Locate the cell with the specified text and output its (x, y) center coordinate. 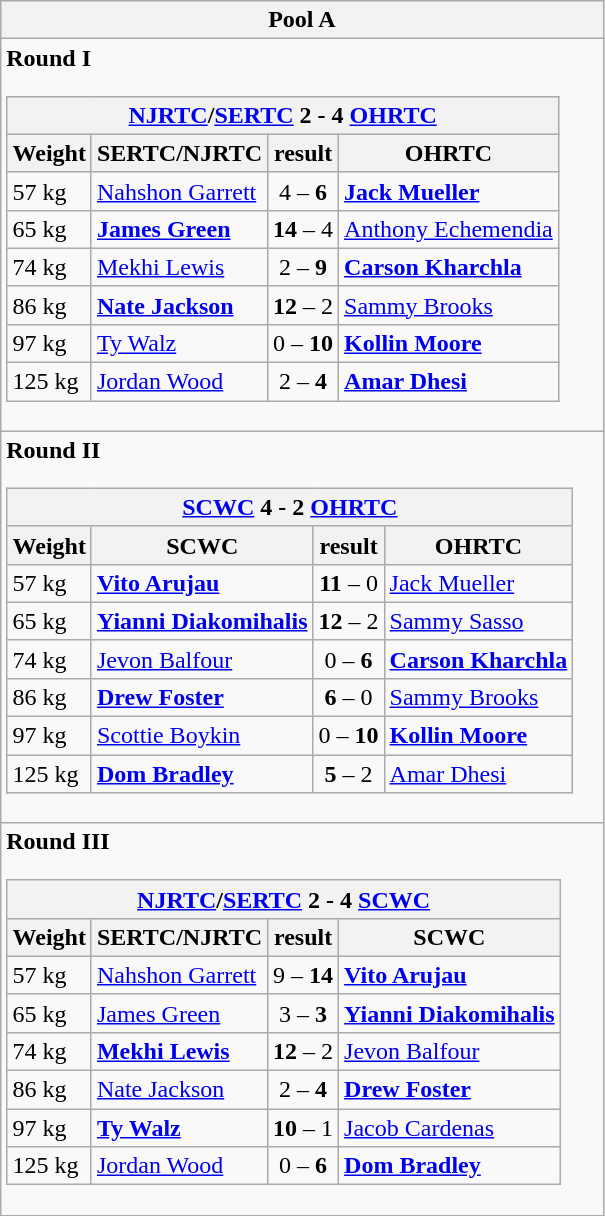
5 – 2 (348, 774)
NJRTC/SERTC 2 - 4 SCWC (284, 899)
9 – 14 (304, 975)
3 – 3 (304, 1013)
Anthony Echemendia (449, 229)
6 – 0 (348, 697)
2 – 9 (304, 267)
Jacob Cardenas (450, 1128)
Scottie Boykin (202, 736)
Pool A (302, 20)
4 – 6 (304, 191)
Sammy Sasso (478, 621)
10 – 1 (304, 1128)
11 – 0 (348, 583)
14 – 4 (304, 229)
NJRTC/SERTC 2 - 4 OHRTC (282, 115)
SCWC 4 - 2 OHRTC (290, 507)
